Determine the (x, y) coordinate at the center of the cell enclosing the given text.  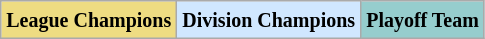
Division Champions (269, 20)
League Champions (89, 20)
Playoff Team (423, 20)
